Find where the given text appears and provide that cell's center as [x, y] coordinate. 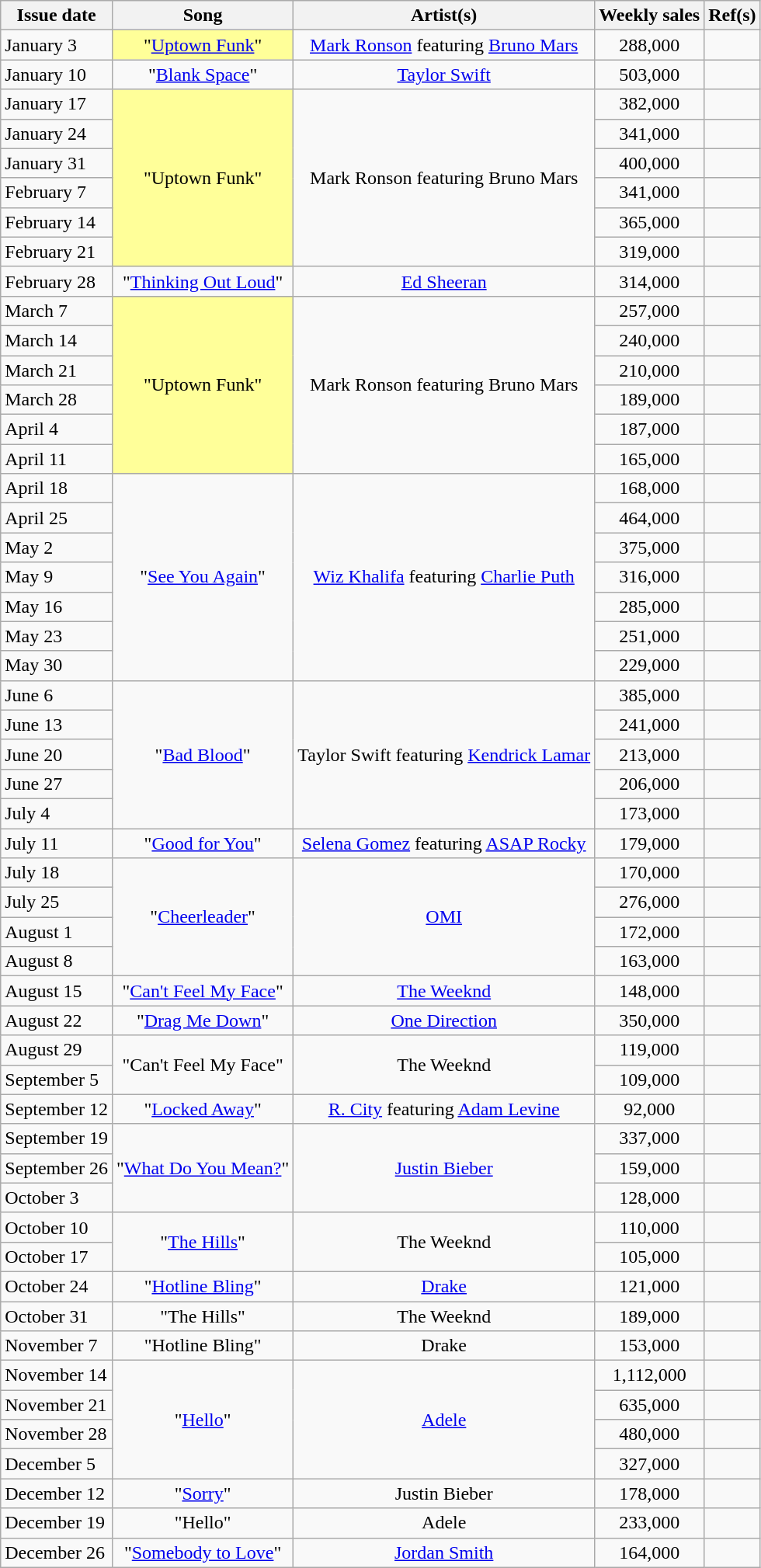
"Sorry" [202, 1493]
276,000 [649, 902]
"Thinking Out Loud" [202, 281]
350,000 [649, 1020]
"Cheerleader" [202, 917]
Wiz Khalifa featuring Charlie Puth [444, 577]
480,000 [649, 1434]
165,000 [649, 459]
365,000 [649, 222]
319,000 [649, 252]
"Drag Me Down" [202, 1020]
385,000 [649, 695]
November 7 [57, 1346]
172,000 [649, 932]
109,000 [649, 1080]
June 20 [57, 754]
163,000 [649, 961]
August 29 [57, 1050]
"Good for You" [202, 843]
June 13 [57, 725]
March 14 [57, 340]
316,000 [649, 577]
464,000 [649, 518]
August 1 [57, 932]
229,000 [649, 666]
Weekly sales [649, 16]
Selena Gomez featuring ASAP Rocky [444, 843]
April 4 [57, 429]
179,000 [649, 843]
May 2 [57, 548]
July 18 [57, 873]
Song [202, 16]
"What Do You Mean?" [202, 1168]
173,000 [649, 813]
October 3 [57, 1198]
March 21 [57, 370]
121,000 [649, 1286]
337,000 [649, 1139]
635,000 [649, 1405]
105,000 [649, 1257]
April 11 [57, 459]
257,000 [649, 311]
November 14 [57, 1375]
September 19 [57, 1139]
1,112,000 [649, 1375]
One Direction [444, 1020]
382,000 [649, 104]
153,000 [649, 1346]
February 21 [57, 252]
110,000 [649, 1227]
Ref(s) [732, 16]
Issue date [57, 16]
241,000 [649, 725]
August 8 [57, 961]
288,000 [649, 45]
January 31 [57, 163]
May 30 [57, 666]
September 26 [57, 1168]
December 5 [57, 1464]
Taylor Swift featuring Kendrick Lamar [444, 754]
August 15 [57, 991]
December 26 [57, 1552]
"Somebody to Love" [202, 1552]
375,000 [649, 548]
February 14 [57, 222]
September 12 [57, 1109]
213,000 [649, 754]
July 11 [57, 843]
January 24 [57, 134]
May 9 [57, 577]
"Blank Space" [202, 75]
240,000 [649, 340]
400,000 [649, 163]
"See You Again" [202, 577]
October 24 [57, 1286]
170,000 [649, 873]
October 17 [57, 1257]
210,000 [649, 370]
April 25 [57, 518]
June 6 [57, 695]
233,000 [649, 1523]
R. City featuring Adam Levine [444, 1109]
August 22 [57, 1020]
January 10 [57, 75]
October 31 [57, 1316]
168,000 [649, 488]
Ed Sheeran [444, 281]
327,000 [649, 1464]
Artist(s) [444, 16]
178,000 [649, 1493]
92,000 [649, 1109]
October 10 [57, 1227]
"Locked Away" [202, 1109]
285,000 [649, 607]
206,000 [649, 784]
February 7 [57, 193]
314,000 [649, 281]
May 16 [57, 607]
164,000 [649, 1552]
September 5 [57, 1080]
June 27 [57, 784]
January 17 [57, 104]
November 28 [57, 1434]
March 28 [57, 400]
July 4 [57, 813]
"Bad Blood" [202, 754]
Jordan Smith [444, 1552]
February 28 [57, 281]
159,000 [649, 1168]
187,000 [649, 429]
503,000 [649, 75]
December 12 [57, 1493]
148,000 [649, 991]
119,000 [649, 1050]
November 21 [57, 1405]
December 19 [57, 1523]
May 23 [57, 636]
April 18 [57, 488]
OMI [444, 917]
July 25 [57, 902]
January 3 [57, 45]
251,000 [649, 636]
Taylor Swift [444, 75]
March 7 [57, 311]
128,000 [649, 1198]
